Provide the (x, y) coordinate of the cell's center where the given text is located.  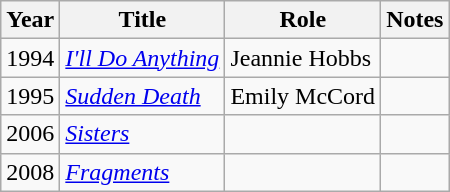
Jeannie Hobbs (303, 58)
Title (142, 20)
2008 (30, 172)
1994 (30, 58)
I'll Do Anything (142, 58)
2006 (30, 134)
Emily McCord (303, 96)
Sisters (142, 134)
Fragments (142, 172)
Sudden Death (142, 96)
Role (303, 20)
Year (30, 20)
1995 (30, 96)
Notes (415, 20)
